Pinpoint the cell where the given text exists, returning its (x, y) midpoint coordinate. 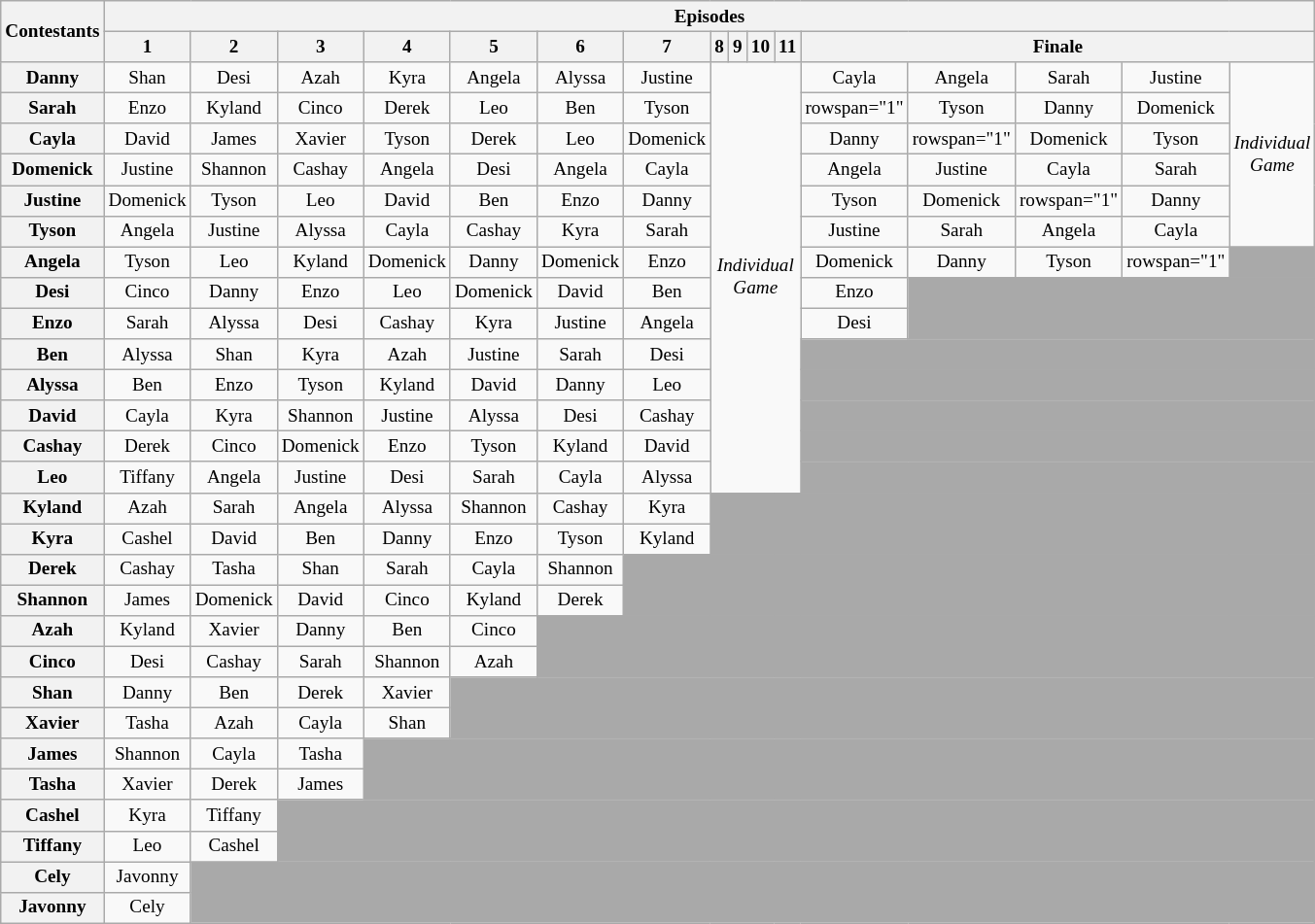
9 (737, 47)
Contestants (52, 31)
8 (719, 47)
1 (148, 47)
10 (760, 47)
2 (233, 47)
7 (667, 47)
11 (787, 47)
4 (406, 47)
Episodes (709, 17)
6 (579, 47)
Finale (1057, 47)
3 (321, 47)
5 (494, 47)
